Scan for the cell matching the given text and deliver its [x, y] coordinate at center. 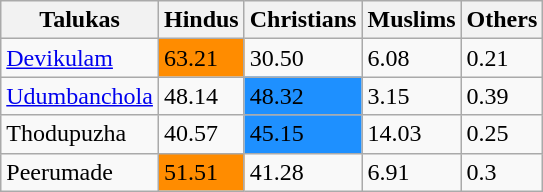
Muslims [412, 20]
Thodupuzha [80, 134]
Talukas [80, 20]
Christians [303, 20]
Devikulam [80, 58]
0.39 [502, 96]
48.14 [201, 96]
14.03 [412, 134]
45.15 [303, 134]
0.25 [502, 134]
40.57 [201, 134]
6.91 [412, 172]
51.51 [201, 172]
3.15 [412, 96]
63.21 [201, 58]
6.08 [412, 58]
Udumbanchola [80, 96]
0.3 [502, 172]
Others [502, 20]
Peerumade [80, 172]
48.32 [303, 96]
0.21 [502, 58]
30.50 [303, 58]
41.28 [303, 172]
Hindus [201, 20]
